Provide the (X, Y) coordinate of the cell's center where the given text is located.  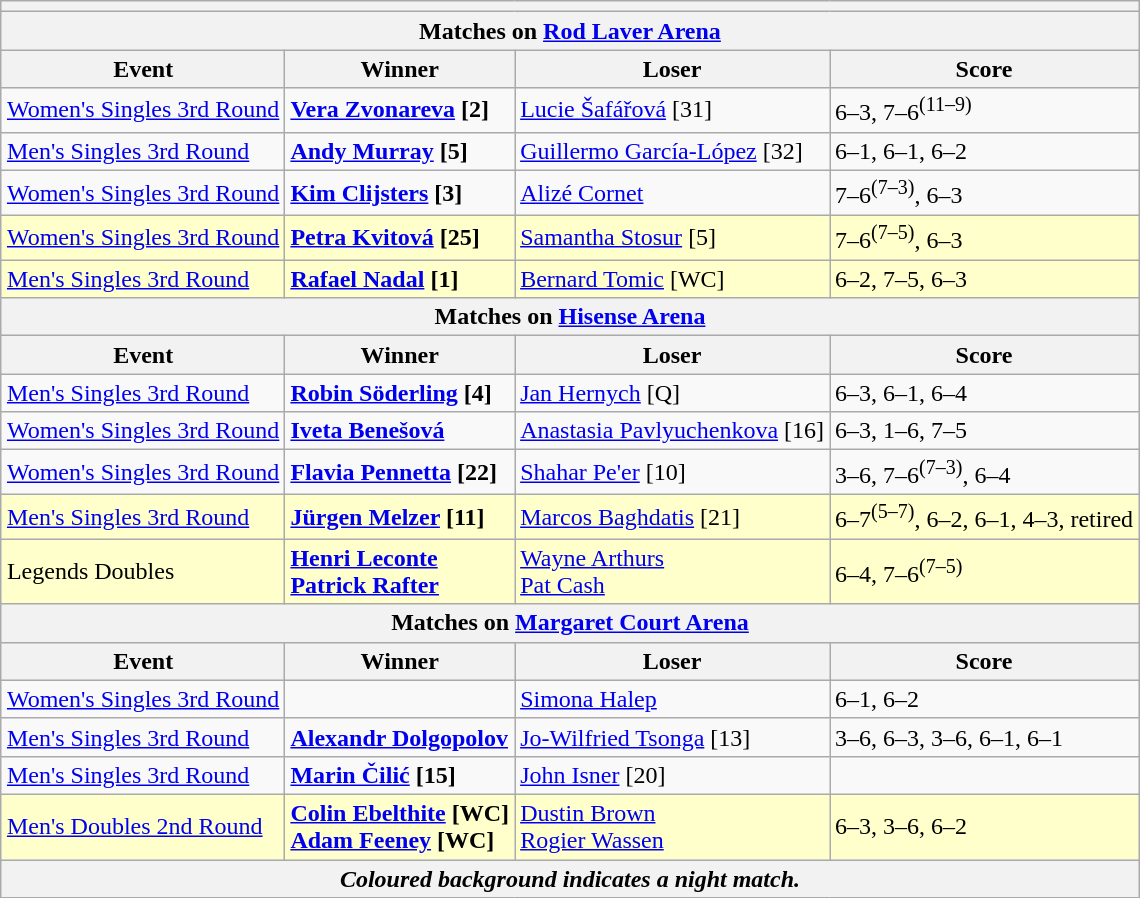
7–6(7–3), 6–3 (984, 194)
Vera Zvonareva [2] (400, 110)
Flavia Pennetta [22] (400, 472)
Men's Doubles 2nd Round (142, 826)
John Isner [20] (672, 775)
Jo-Wilfried Tsonga [13] (672, 737)
Henri Leconte Patrick Rafter (400, 572)
Coloured background indicates a night match. (570, 879)
Anastasia Pavlyuchenkova [16] (672, 431)
Iveta Benešová (400, 431)
Bernard Tomic [WC] (672, 279)
3–6, 6–3, 3–6, 6–1, 6–1 (984, 737)
Guillermo García-López [32] (672, 151)
Samantha Stosur [5] (672, 238)
Petra Kvitová [25] (400, 238)
6–1, 6–1, 6–2 (984, 151)
Shahar Pe'er [10] (672, 472)
6–3, 7–6(11–9) (984, 110)
Rafael Nadal [1] (400, 279)
6–3, 1–6, 7–5 (984, 431)
Dustin Brown Rogier Wassen (672, 826)
Marcos Baghdatis [21] (672, 518)
Matches on Margaret Court Arena (570, 623)
Alizé Cornet (672, 194)
6–7(5–7), 6–2, 6–1, 4–3, retired (984, 518)
6–2, 7–5, 6–3 (984, 279)
Legends Doubles (142, 572)
3–6, 7–6(7–3), 6–4 (984, 472)
Robin Söderling [4] (400, 393)
Andy Murray [5] (400, 151)
6–3, 6–1, 6–4 (984, 393)
6–1, 6–2 (984, 699)
6–3, 3–6, 6–2 (984, 826)
Alexandr Dolgopolov (400, 737)
Colin Ebelthite [WC] Adam Feeney [WC] (400, 826)
Marin Čilić [15] (400, 775)
Kim Clijsters [3] (400, 194)
Jan Hernych [Q] (672, 393)
Lucie Šafářová [31] (672, 110)
Jürgen Melzer [11] (400, 518)
Simona Halep (672, 699)
6–4, 7–6(7–5) (984, 572)
Matches on Hisense Arena (570, 317)
Matches on Rod Laver Arena (570, 31)
Wayne Arthurs Pat Cash (672, 572)
7–6(7–5), 6–3 (984, 238)
